Output the (X, Y) coordinate of the center of the cell containing the given text.  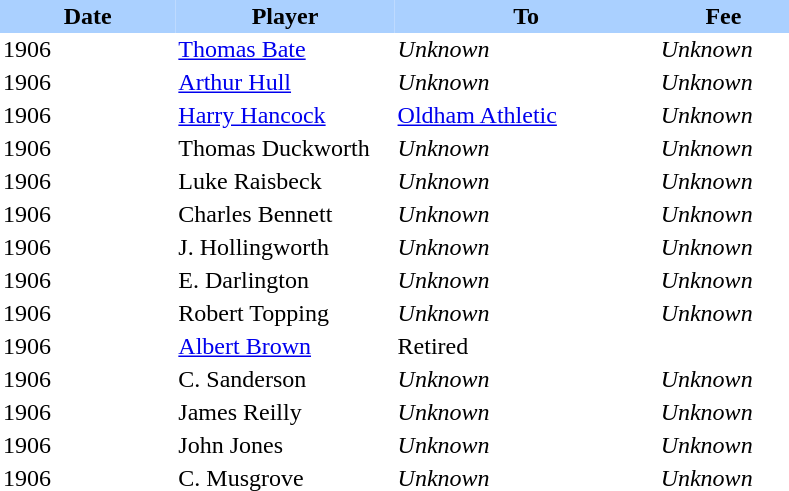
J. Hollingworth (284, 248)
Retired (526, 346)
C. Sanderson (284, 380)
E. Darlington (284, 280)
Robert Topping (284, 314)
Arthur Hull (284, 82)
John Jones (284, 446)
Thomas Bate (284, 50)
Date (88, 16)
Albert Brown (284, 346)
Luke Raisbeck (284, 182)
Charles Bennett (284, 214)
Harry Hancock (284, 116)
James Reilly (284, 412)
To (526, 16)
Thomas Duckworth (284, 148)
Player (284, 16)
Oldham Athletic (526, 116)
